For the text-containing cell, return its midpoint in (X, Y) coordinate format. 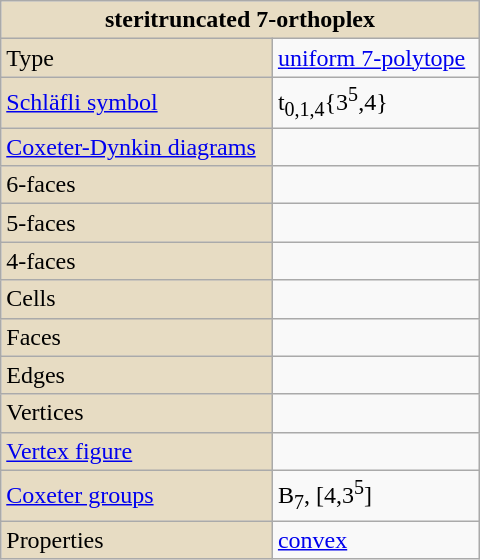
convex (376, 540)
Vertices (137, 413)
steritruncated 7-orthoplex (240, 20)
Type (137, 58)
Coxeter groups (137, 496)
5-faces (137, 223)
Vertex figure (137, 451)
Faces (137, 337)
Coxeter-Dynkin diagrams (137, 147)
uniform 7-polytope (376, 58)
B7, [4,35] (376, 496)
t0,1,4{35,4} (376, 102)
Schläfli symbol (137, 102)
Properties (137, 540)
6-faces (137, 185)
Edges (137, 375)
Cells (137, 299)
4-faces (137, 261)
